Detect which cell encompasses the target text, then output its [X, Y] center coordinate. 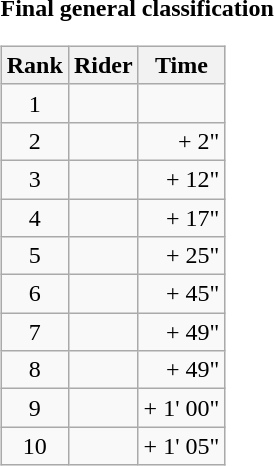
5 [34, 256]
4 [34, 217]
10 [34, 446]
+ 2" [182, 141]
3 [34, 179]
+ 1' 05" [182, 446]
+ 25" [182, 256]
Time [182, 65]
7 [34, 332]
+ 1' 00" [182, 408]
+ 45" [182, 294]
6 [34, 294]
1 [34, 103]
Rank [34, 65]
9 [34, 408]
+ 12" [182, 179]
8 [34, 370]
Rider [103, 65]
2 [34, 141]
+ 17" [182, 217]
